Determine the (x, y) coordinate at the center of the cell enclosing the given text.  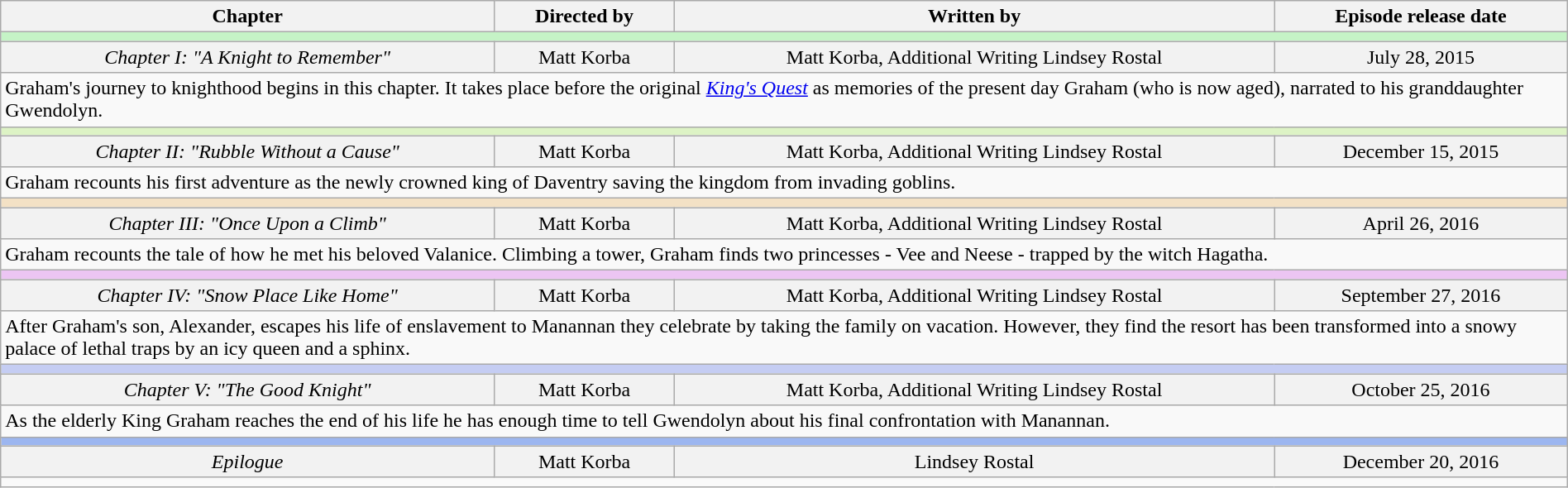
September 27, 2016 (1421, 295)
October 25, 2016 (1421, 390)
Chapter I: "A Knight to Remember" (248, 57)
Epilogue (248, 462)
Chapter II: "Rubble Without a Cause" (248, 151)
Graham recounts his first adventure as the newly crowned king of Daventry saving the kingdom from invading goblins. (784, 182)
Chapter IV: "Snow Place Like Home" (248, 295)
Written by (974, 17)
As the elderly King Graham reaches the end of his life he has enough time to tell Gwendolyn about his final confrontation with Manannan. (784, 421)
Lindsey Rostal (974, 462)
Chapter (248, 17)
December 15, 2015 (1421, 151)
Chapter V: "The Good Knight" (248, 390)
April 26, 2016 (1421, 222)
July 28, 2015 (1421, 57)
Episode release date (1421, 17)
Chapter III: "Once Upon a Climb" (248, 222)
Directed by (585, 17)
December 20, 2016 (1421, 462)
